Provide the [X, Y] coordinate of the cell's center where the given text is located.  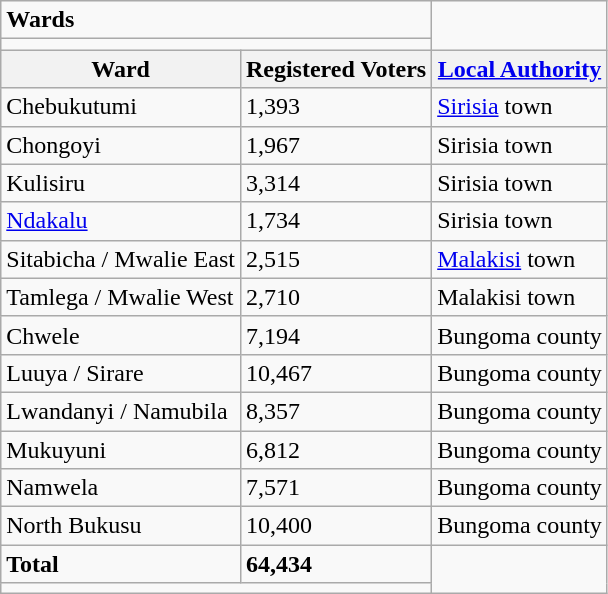
10,467 [336, 373]
North Bukusu [121, 526]
Wards [216, 20]
6,812 [336, 449]
3,314 [336, 183]
Mukuyuni [121, 449]
Sitabicha / Mwalie East [121, 259]
7,571 [336, 488]
8,357 [336, 411]
Luuya / Sirare [121, 373]
10,400 [336, 526]
Chebukutumi [121, 107]
1,967 [336, 145]
Registered Voters [336, 69]
Kulisiru [121, 183]
Total [121, 564]
Local Authority [520, 69]
7,194 [336, 335]
Lwandanyi / Namubila [121, 411]
2,515 [336, 259]
2,710 [336, 297]
Namwela [121, 488]
1,734 [336, 221]
Ward [121, 69]
Tamlega / Mwalie West [121, 297]
1,393 [336, 107]
Chwele [121, 335]
Ndakalu [121, 221]
Chongoyi [121, 145]
64,434 [336, 564]
